Pinpoint the cell where the given text exists, returning its (x, y) midpoint coordinate. 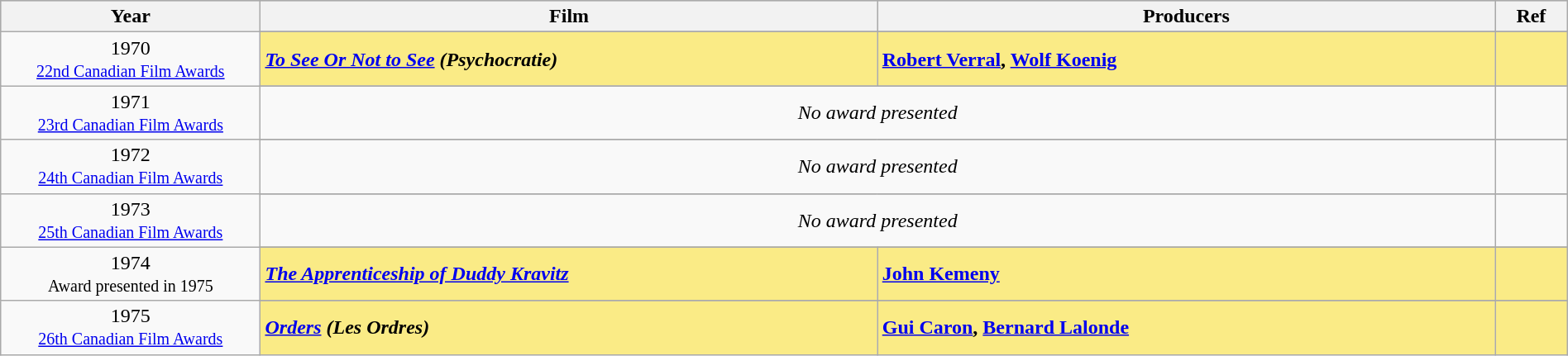
John Kemeny (1186, 274)
Orders (Les Ordres) (569, 327)
Robert Verral, Wolf Koenig (1186, 59)
Year (131, 17)
Film (569, 17)
To See Or Not to See (Psychocratie) (569, 59)
1974Award presented in 1975 (131, 274)
197526th Canadian Film Awards (131, 327)
Producers (1186, 17)
1973 25th Canadian Film Awards (131, 220)
The Apprenticeship of Duddy Kravitz (569, 274)
197022nd Canadian Film Awards (131, 59)
1972 24th Canadian Film Awards (131, 167)
Gui Caron, Bernard Lalonde (1186, 327)
Ref (1532, 17)
1971 23rd Canadian Film Awards (131, 112)
